Detect which cell encompasses the target text, then output its (x, y) center coordinate. 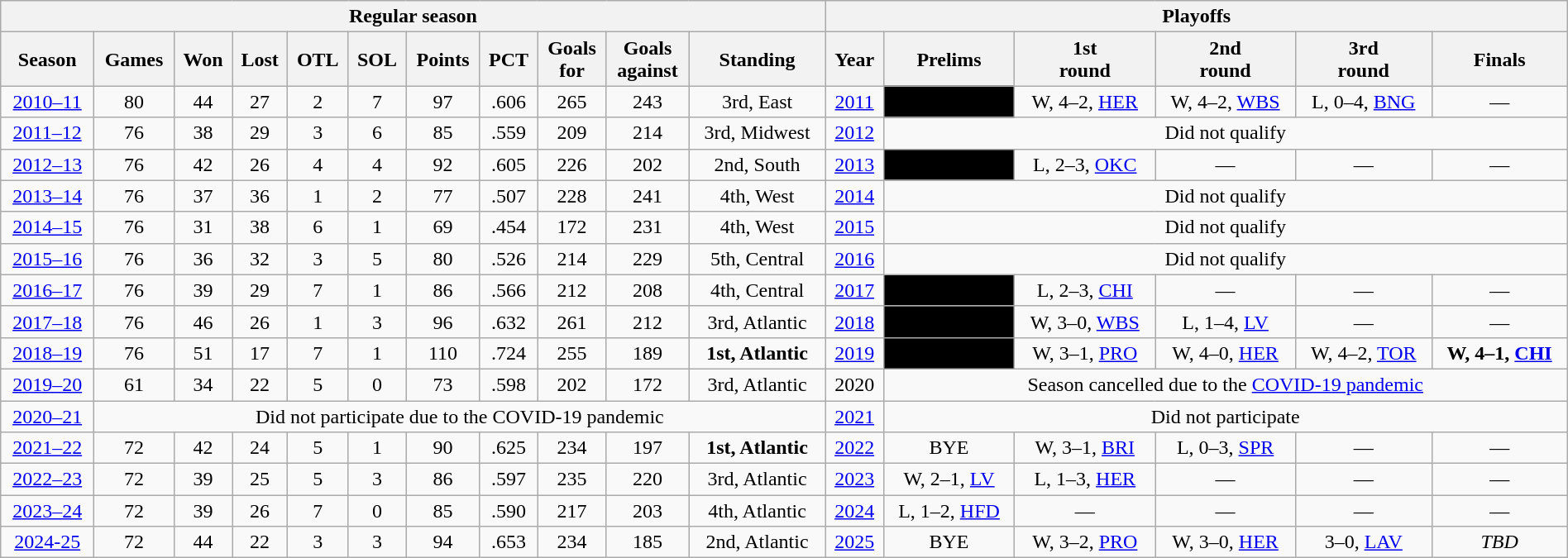
L, 1–4, LV (1226, 322)
2014–15 (48, 227)
OTL (318, 60)
L, 1–3, HER (1085, 479)
L, 0–4, BNG (1363, 102)
90 (443, 448)
2011–12 (48, 133)
Goalsagainst (648, 60)
Playoffs (1196, 17)
2011 (854, 102)
Points (443, 60)
.598 (509, 384)
2017 (854, 290)
203 (648, 511)
W, 3–1, BRI (1085, 448)
94 (443, 542)
3rd, East (758, 102)
235 (572, 479)
.566 (509, 290)
Games (134, 60)
W, 3–0, WBS (1085, 322)
Season cancelled due to the COVID-19 pandemic (1226, 384)
.454 (509, 227)
226 (572, 165)
2024-25 (48, 542)
97 (443, 102)
2016 (854, 259)
L, 2–3, CHI (1085, 290)
W, 4–0, HER (1226, 353)
Year (854, 60)
2020–21 (48, 416)
2018–19 (48, 353)
.632 (509, 322)
.625 (509, 448)
73 (443, 384)
110 (443, 353)
Won (203, 60)
2021–22 (48, 448)
229 (648, 259)
241 (648, 196)
217 (572, 511)
17 (260, 353)
2020 (854, 384)
77 (443, 196)
2024 (854, 511)
2017–18 (48, 322)
34 (203, 384)
1stround (1085, 60)
92 (443, 165)
243 (648, 102)
208 (648, 290)
32 (260, 259)
37 (203, 196)
25 (260, 479)
261 (572, 322)
2019 (854, 353)
2015–16 (48, 259)
2ndround (1226, 60)
2013 (854, 165)
96 (443, 322)
.559 (509, 133)
.507 (509, 196)
Standing (758, 60)
31 (203, 227)
Regular season (414, 17)
Prelims (949, 60)
2010–11 (48, 102)
W, 2–1, LV (949, 479)
4th, Atlantic (758, 511)
L, 2–3, OKC (1085, 165)
2018 (854, 322)
W, 3–1, PRO (1085, 353)
61 (134, 384)
231 (648, 227)
228 (572, 196)
2023 (854, 479)
2013–14 (48, 196)
Lost (260, 60)
L, 1–2, HFD (949, 511)
.605 (509, 165)
L, 0–3, SPR (1226, 448)
3rdround (1363, 60)
SOL (377, 60)
220 (648, 479)
Did not participate due to the COVID-19 pandemic (460, 416)
2015 (854, 227)
W, 4–2, HER (1085, 102)
W, 4–2, WBS (1226, 102)
Goalsfor (572, 60)
2012 (854, 133)
.590 (509, 511)
2012–13 (48, 165)
5th, Central (758, 259)
W, 4–1, CHI (1499, 353)
189 (648, 353)
2019–20 (48, 384)
2025 (854, 542)
3–0, LAV (1363, 542)
.526 (509, 259)
185 (648, 542)
2014 (854, 196)
W, 3–0, HER (1226, 542)
4th, Central (758, 290)
.724 (509, 353)
24 (260, 448)
2021 (854, 416)
3rd, Midwest (758, 133)
255 (572, 353)
2022–23 (48, 479)
.653 (509, 542)
46 (203, 322)
.606 (509, 102)
2022 (854, 448)
Season (48, 60)
69 (443, 227)
W, 3–2, PRO (1085, 542)
51 (203, 353)
PCT (509, 60)
2023–24 (48, 511)
Finals (1499, 60)
2016–17 (48, 290)
2nd, Atlantic (758, 542)
27 (260, 102)
.597 (509, 479)
Did not participate (1226, 416)
209 (572, 133)
W, 4–2, TOR (1363, 353)
265 (572, 102)
TBD (1499, 542)
2nd, South (758, 165)
197 (648, 448)
